Pinpoint the cell where the given text exists, returning its [x, y] midpoint coordinate. 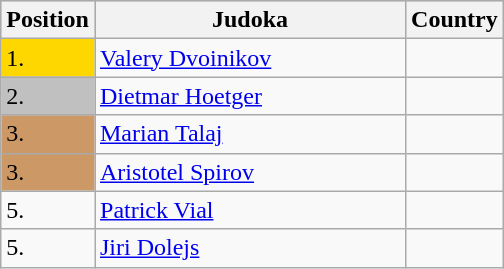
Position [48, 20]
Judoka [250, 20]
Marian Talaj [250, 134]
1. [48, 58]
Aristotel Spirov [250, 172]
Country [455, 20]
Patrick Vial [250, 210]
Valery Dvoinikov [250, 58]
Dietmar Hoetger [250, 96]
Jiri Dolejs [250, 248]
2. [48, 96]
